Return (x, y) of the center of cell containing provided text 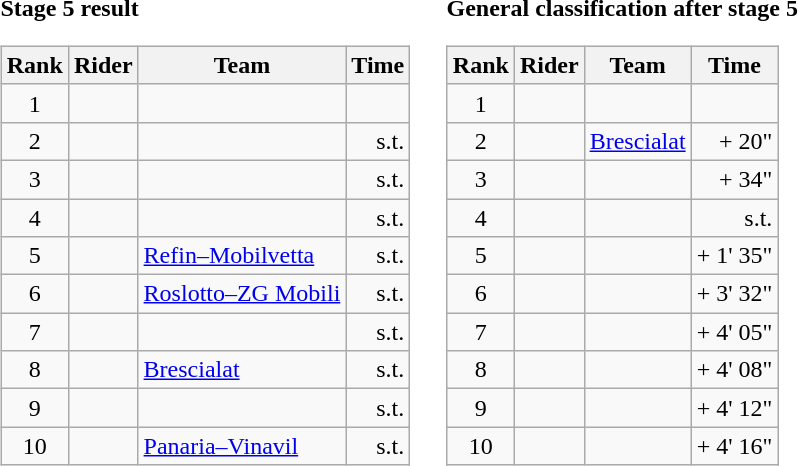
Roslotto–ZG Mobili (242, 294)
+ 4' 05" (734, 332)
+ 3' 32" (734, 294)
+ 20" (734, 141)
+ 4' 16" (734, 446)
+ 1' 35" (734, 256)
+ 4' 08" (734, 370)
+ 34" (734, 179)
+ 4' 12" (734, 408)
Refin–Mobilvetta (242, 256)
Panaria–Vinavil (242, 446)
